For the text-containing cell, return its midpoint in [x, y] coordinate format. 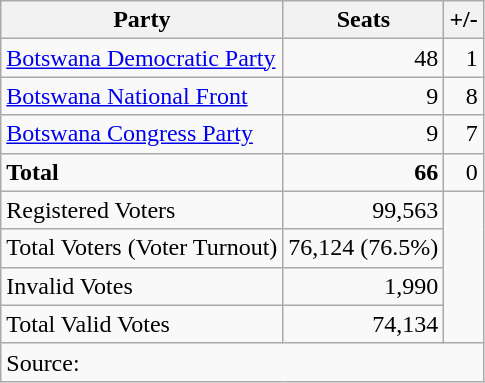
Total Voters (Voter Turnout) [142, 248]
Invalid Votes [142, 286]
8 [464, 96]
Botswana Democratic Party [142, 58]
Botswana National Front [142, 96]
1 [464, 58]
48 [364, 58]
74,134 [364, 324]
Total Valid Votes [142, 324]
Total [142, 172]
1,990 [364, 286]
Seats [364, 20]
99,563 [364, 210]
Botswana Congress Party [142, 134]
7 [464, 134]
Party [142, 20]
76,124 (76.5%) [364, 248]
66 [364, 172]
Source: [242, 362]
0 [464, 172]
Registered Voters [142, 210]
+/- [464, 20]
